Find where the given text appears and provide that cell's center as [X, Y] coordinate. 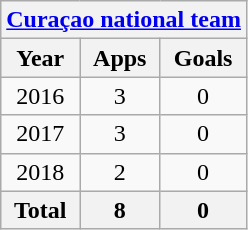
Total [40, 210]
2 [120, 172]
2016 [40, 96]
Curaçao national team [124, 20]
8 [120, 210]
Year [40, 58]
2017 [40, 134]
2018 [40, 172]
Apps [120, 58]
Goals [204, 58]
